Scan for the cell matching the given text and deliver its [X, Y] coordinate at center. 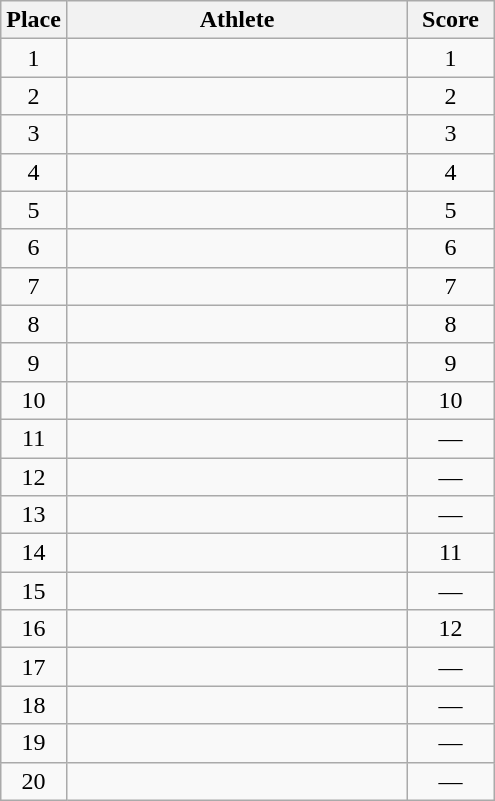
Place [34, 20]
Athlete [236, 20]
19 [34, 743]
13 [34, 515]
17 [34, 667]
18 [34, 705]
15 [34, 591]
20 [34, 781]
Score [451, 20]
16 [34, 629]
14 [34, 553]
